Output the (X, Y) coordinate of the center of the cell containing the given text.  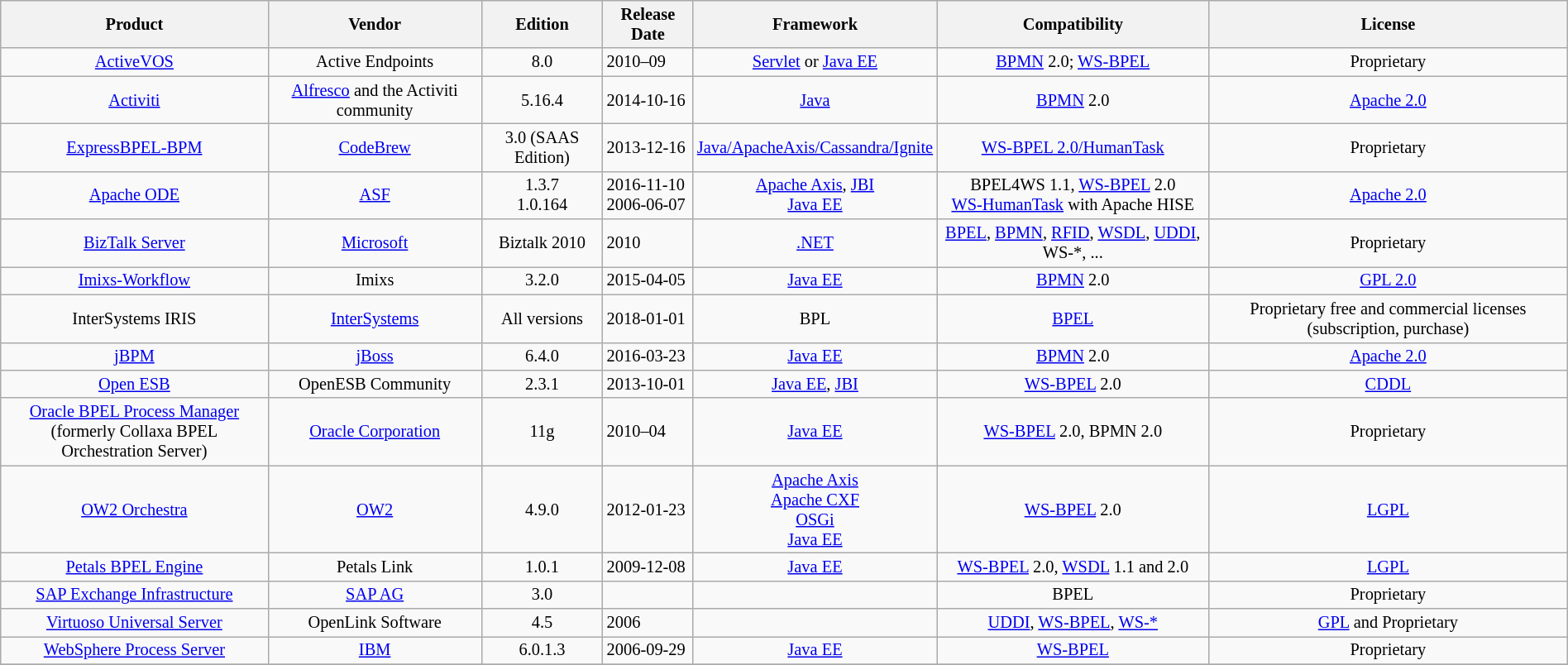
2015-04-05 (648, 280)
IBM (375, 650)
WS-BPEL (1073, 650)
3.0 (543, 595)
Apache AxisApache CXFOSGiJava EE (815, 510)
Virtuoso Universal Server (134, 623)
2006-09-29 (648, 650)
ActiveVOS (134, 62)
WebSphere Process Server (134, 650)
BPMN 2.0; WS-BPEL (1073, 62)
Petals Link (375, 567)
Proprietary free and commercial licenses (subscription, purchase) (1389, 318)
ASF (375, 195)
6.0.1.3 (543, 650)
UDDI, WS-BPEL, WS-* (1073, 623)
6.4.0 (543, 356)
2009-12-08 (648, 567)
2010–04 (648, 432)
Petals BPEL Engine (134, 567)
2018-01-01 (648, 318)
OW2 (375, 510)
ExpressBPEL-BPM (134, 147)
GPL 2.0 (1389, 280)
2013-12-16 (648, 147)
Apache ODE (134, 195)
11g (543, 432)
Java (815, 100)
3.0 (SAAS Edition) (543, 147)
BizTalk Server (134, 243)
BPEL, BPMN, RFID, WSDL, UDDI, WS-*, ... (1073, 243)
BPEL4WS 1.1, WS-BPEL 2.0 WS-HumanTask with Apache HISE (1073, 195)
Active Endpoints (375, 62)
Release Date (648, 24)
CDDL (1389, 384)
Imixs (375, 280)
Compatibility (1073, 24)
Imixs-Workflow (134, 280)
All versions (543, 318)
1.0.1 (543, 567)
OpenLink Software (375, 623)
Oracle Corporation (375, 432)
Java/ApacheAxis/Cassandra/Ignite (815, 147)
Microsoft (375, 243)
Apache Axis, JBIJava EE (815, 195)
WS-BPEL 2.0, WSDL 1.1 and 2.0 (1073, 567)
2014-10-16 (648, 100)
SAP AG (375, 595)
Vendor (375, 24)
2010 (648, 243)
Edition (543, 24)
InterSystems (375, 318)
Framework (815, 24)
2.3.1 (543, 384)
5.16.4 (543, 100)
Java EE, JBI (815, 384)
Biztalk 2010 (543, 243)
Activiti (134, 100)
SAP Exchange Infrastructure (134, 595)
4.5 (543, 623)
jBPM (134, 356)
License (1389, 24)
InterSystems IRIS (134, 318)
2016-11-102006-06-07 (648, 195)
.NET (815, 243)
OpenESB Community (375, 384)
4.9.0 (543, 510)
BPL (815, 318)
WS-BPEL 2.0/HumanTask (1073, 147)
CodeBrew (375, 147)
2016-03-23 (648, 356)
jBoss (375, 356)
GPL and Proprietary (1389, 623)
Oracle BPEL Process Manager(formerly Collaxa BPEL Orchestration Server) (134, 432)
1.3.71.0.164 (543, 195)
8.0 (543, 62)
Servlet or Java EE (815, 62)
2013-10-01 (648, 384)
2006 (648, 623)
OW2 Orchestra (134, 510)
Alfresco and the Activiti community (375, 100)
Product (134, 24)
2010–09 (648, 62)
3.2.0 (543, 280)
WS-BPEL 2.0, BPMN 2.0 (1073, 432)
Open ESB (134, 384)
2012-01-23 (648, 510)
